Output the [x, y] coordinate of the center of the cell containing the given text.  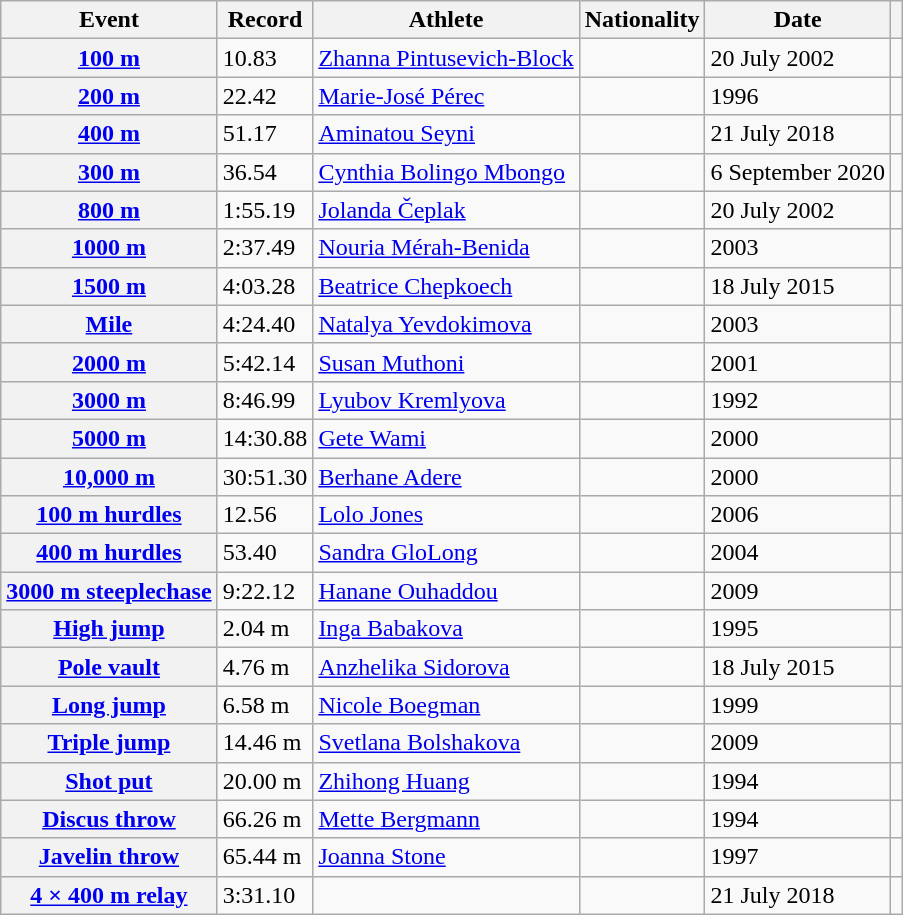
5:42.14 [265, 362]
300 m [109, 172]
Triple jump [109, 743]
3000 m [109, 400]
1995 [798, 629]
8:46.99 [265, 400]
2004 [798, 553]
Berhane Adere [446, 477]
Nouria Mérah-Benida [446, 248]
22.42 [265, 96]
6.58 m [265, 705]
200 m [109, 96]
14:30.88 [265, 438]
Cynthia Bolingo Mbongo [446, 172]
Joanna Stone [446, 857]
Sandra GloLong [446, 553]
Mette Bergmann [446, 819]
12.56 [265, 515]
4 × 400 m relay [109, 895]
Event [109, 20]
Zhanna Pintusevich-Block [446, 58]
30:51.30 [265, 477]
3000 m steeplechase [109, 591]
1500 m [109, 286]
Susan Muthoni [446, 362]
5000 m [109, 438]
3:31.10 [265, 895]
2:37.49 [265, 248]
51.17 [265, 134]
800 m [109, 210]
66.26 m [265, 819]
Nationality [642, 20]
4.76 m [265, 667]
Hanane Ouhaddou [446, 591]
400 m hurdles [109, 553]
Gete Wami [446, 438]
Lolo Jones [446, 515]
Discus throw [109, 819]
Marie-José Pérec [446, 96]
Svetlana Bolshakova [446, 743]
9:22.12 [265, 591]
2006 [798, 515]
Pole vault [109, 667]
2000 m [109, 362]
Lyubov Kremlyova [446, 400]
Inga Babakova [446, 629]
1000 m [109, 248]
Long jump [109, 705]
53.40 [265, 553]
Anzhelika Sidorova [446, 667]
Shot put [109, 781]
100 m [109, 58]
High jump [109, 629]
36.54 [265, 172]
2001 [798, 362]
1:55.19 [265, 210]
65.44 m [265, 857]
Natalya Yevdokimova [446, 324]
10,000 m [109, 477]
100 m hurdles [109, 515]
Aminatou Seyni [446, 134]
Record [265, 20]
4:24.40 [265, 324]
4:03.28 [265, 286]
1997 [798, 857]
1992 [798, 400]
Beatrice Chepkoech [446, 286]
Nicole Boegman [446, 705]
Jolanda Čeplak [446, 210]
Date [798, 20]
1996 [798, 96]
14.46 m [265, 743]
Zhihong Huang [446, 781]
Athlete [446, 20]
Javelin throw [109, 857]
2.04 m [265, 629]
Mile [109, 324]
1999 [798, 705]
400 m [109, 134]
6 September 2020 [798, 172]
10.83 [265, 58]
20.00 m [265, 781]
